Identify which cell holds the provided text, then report its [X, Y] central coordinate. 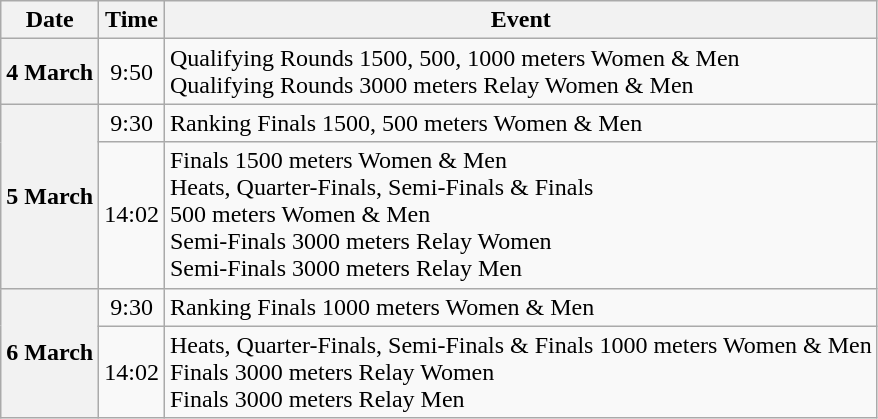
Date [50, 20]
4 March [50, 72]
Time [132, 20]
Heats, Quarter-Finals, Semi-Finals & Finals 1000 meters Women & MenFinals 3000 meters Relay WomenFinals 3000 meters Relay Men [520, 372]
Ranking Finals 1500, 500 meters Women & Men [520, 123]
Qualifying Rounds 1500, 500, 1000 meters Women & MenQualifying Rounds 3000 meters Relay Women & Men [520, 72]
6 March [50, 353]
Event [520, 20]
9:50 [132, 72]
5 March [50, 196]
Ranking Finals 1000 meters Women & Men [520, 307]
